Determine the [X, Y] coordinate at the center of the cell enclosing the given text.  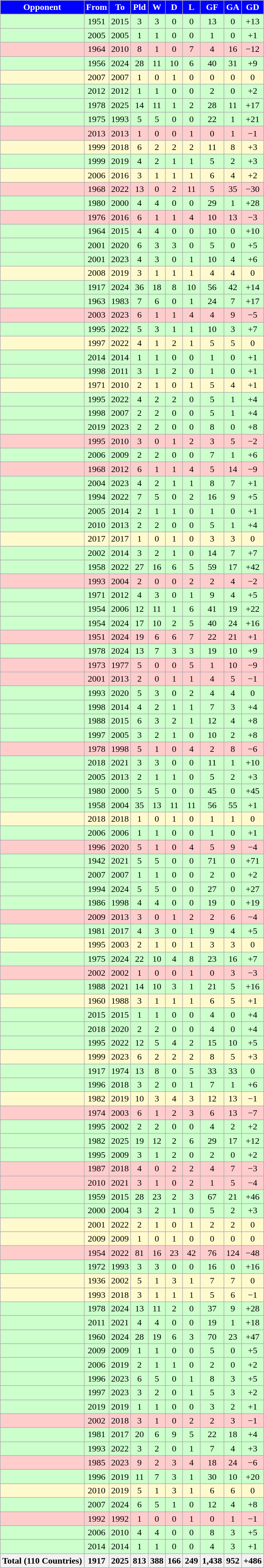
+19 [253, 903]
1986 [96, 903]
Opponent [42, 7]
20 [139, 1435]
+27 [253, 889]
+45 [253, 791]
249 [191, 1561]
1956 [96, 63]
1972 [96, 1267]
1987 [96, 1169]
1,438 [212, 1561]
W [157, 7]
+13 [253, 21]
1936 [96, 1281]
76 [212, 1253]
Total (110 Countries) [42, 1561]
+12 [253, 1141]
1976 [96, 217]
1977 [120, 665]
+42 [253, 567]
2008 [96, 273]
+486 [253, 1561]
Pld [139, 7]
−30 [253, 189]
55 [233, 805]
D [174, 7]
GA [233, 7]
+47 [253, 1337]
71 [212, 861]
41 [212, 609]
1963 [96, 301]
+14 [253, 287]
GF [212, 7]
+71 [253, 861]
1983 [120, 301]
−12 [253, 49]
36 [139, 287]
1973 [96, 665]
+46 [253, 1197]
388 [157, 1561]
−7 [253, 1113]
15 [212, 1043]
1985 [96, 1462]
1942 [96, 861]
81 [139, 1253]
45 [212, 791]
67 [212, 1197]
+18 [253, 1323]
1959 [96, 1197]
37 [212, 1309]
166 [174, 1561]
+20 [253, 1476]
+21 [253, 119]
−48 [253, 1253]
30 [212, 1476]
To [120, 7]
L [191, 7]
59 [212, 567]
GD [253, 7]
+22 [253, 609]
From [96, 7]
−5 [253, 315]
31 [233, 63]
124 [233, 1253]
70 [212, 1337]
813 [139, 1561]
952 [233, 1561]
